Output the (x, y) coordinate of the center of the cell containing the given text.  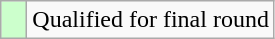
Qualified for final round (151, 20)
